Pinpoint the cell where the given text exists, returning its (X, Y) midpoint coordinate. 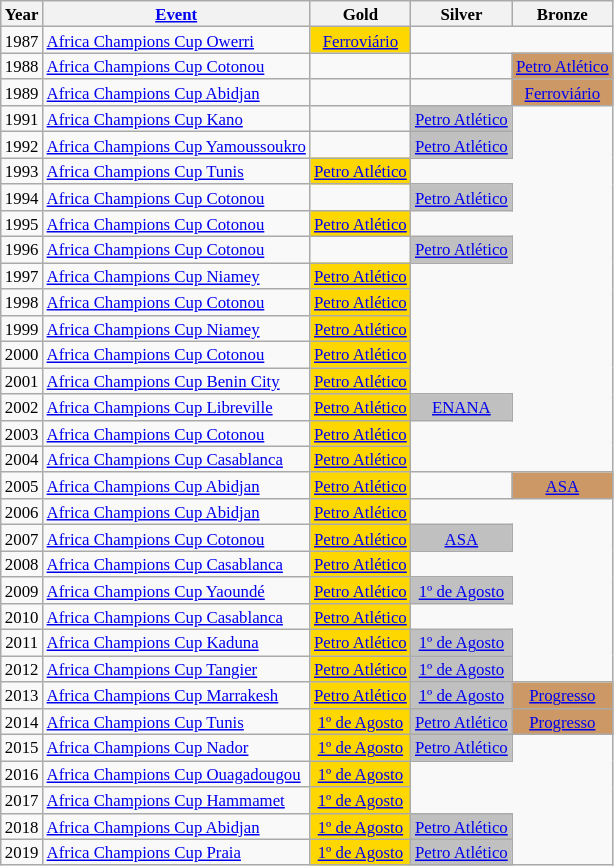
Africa Champions Cup Benin City (176, 381)
1999 (22, 328)
2010 (22, 617)
2011 (22, 643)
Bronze (562, 14)
2001 (22, 381)
1998 (22, 302)
Africa Champions Cup Praia (176, 852)
1997 (22, 276)
2000 (22, 355)
1988 (22, 66)
2007 (22, 538)
1996 (22, 250)
Gold (360, 14)
Africa Champions Cup Kaduna (176, 643)
2006 (22, 512)
Africa Champions Cup Nador (176, 748)
Africa Champions Cup Tangier (176, 669)
2013 (22, 695)
Africa Champions Cup Ouagadougou (176, 774)
2012 (22, 669)
2008 (22, 564)
Event (176, 14)
2016 (22, 774)
Year (22, 14)
2009 (22, 590)
2019 (22, 852)
2004 (22, 459)
2003 (22, 433)
1987 (22, 40)
1991 (22, 119)
Africa Champions Cup Hammamet (176, 800)
1995 (22, 224)
Africa Champions Cup Marrakesh (176, 695)
1992 (22, 145)
Africa Champions Cup Yamoussoukro (176, 145)
Africa Champions Cup Libreville (176, 407)
1989 (22, 93)
2005 (22, 486)
Africa Champions Cup Yaoundé (176, 590)
2015 (22, 748)
1993 (22, 171)
ENANA (462, 407)
Silver (462, 14)
1994 (22, 197)
2014 (22, 721)
2017 (22, 800)
Africa Champions Cup Owerri (176, 40)
2002 (22, 407)
2018 (22, 826)
Africa Champions Cup Kano (176, 119)
